Output the [x, y] coordinate of the center of the cell containing the given text.  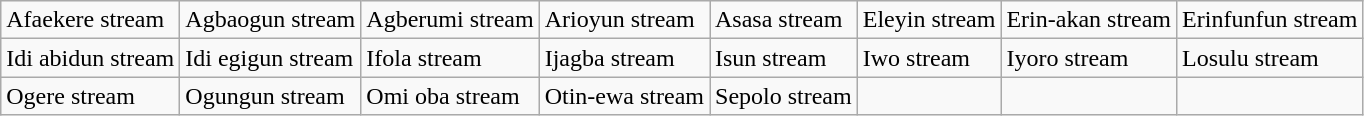
Losulu stream [1270, 58]
Ijagba stream [624, 58]
Eleyin stream [929, 20]
Iwo stream [929, 58]
Omi oba stream [450, 96]
Iyoro stream [1089, 58]
Ogere stream [90, 96]
Otin-ewa stream [624, 96]
Agberumi stream [450, 20]
Idi egigun stream [270, 58]
Erinfunfun stream [1270, 20]
Idi abidun stream [90, 58]
Asasa stream [784, 20]
Ogungun stream [270, 96]
Ifola stream [450, 58]
Agbaogun stream [270, 20]
Sepolo stream [784, 96]
Isun stream [784, 58]
Arioyun stream [624, 20]
Erin-akan stream [1089, 20]
Afaekere stream [90, 20]
